Provide the [x, y] coordinate of the cell's center where the given text is located.  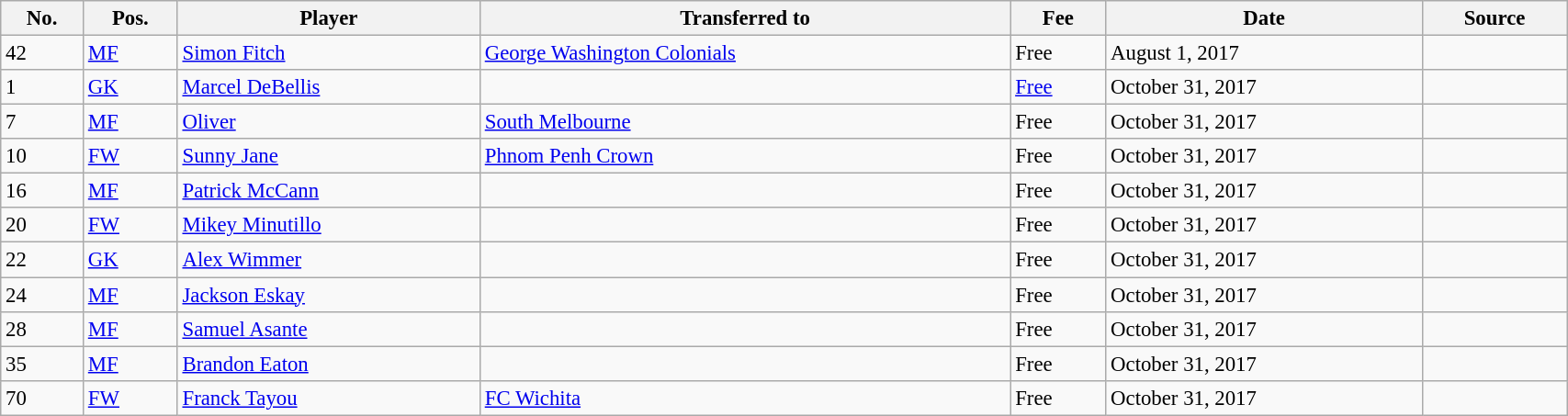
Alex Wimmer [329, 260]
Simon Fitch [329, 53]
24 [42, 295]
Brandon Eaton [329, 364]
FC Wichita [744, 398]
Jackson Eskay [329, 295]
1 [42, 87]
42 [42, 53]
Phnom Penh Crown [744, 156]
George Washington Colonials [744, 53]
Mikey Minutillo [329, 225]
August 1, 2017 [1264, 53]
22 [42, 260]
No. [42, 18]
Source [1494, 18]
35 [42, 364]
7 [42, 122]
16 [42, 191]
70 [42, 398]
Player [329, 18]
Samuel Asante [329, 329]
Date [1264, 18]
28 [42, 329]
Transferred to [744, 18]
Sunny Jane [329, 156]
Franck Tayou [329, 398]
Fee [1058, 18]
Marcel DeBellis [329, 87]
Oliver [329, 122]
Pos. [130, 18]
10 [42, 156]
Patrick McCann [329, 191]
South Melbourne [744, 122]
20 [42, 225]
